Return (X, Y) of the center of cell containing provided text 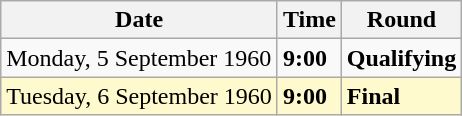
Date (140, 20)
Monday, 5 September 1960 (140, 58)
Qualifying (401, 58)
Final (401, 96)
Tuesday, 6 September 1960 (140, 96)
Time (309, 20)
Round (401, 20)
